Provide the [X, Y] coordinate of the cell's center where the given text is located.  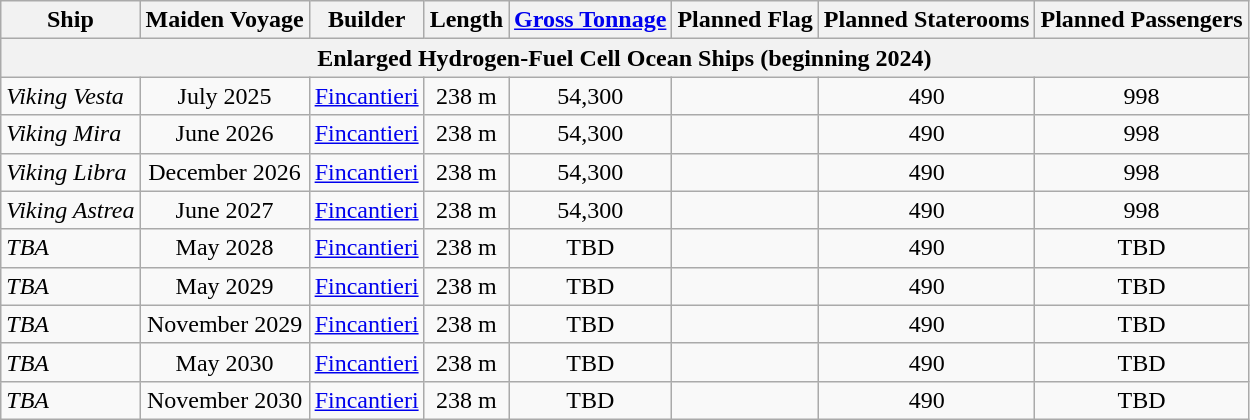
Viking Mira [70, 134]
May 2030 [224, 362]
Planned Flag [745, 20]
Viking Astrea [70, 210]
June 2027 [224, 210]
Viking Vesta [70, 96]
July 2025 [224, 96]
Planned Passengers [1142, 20]
December 2026 [224, 172]
Gross Tonnage [590, 20]
November 2029 [224, 324]
Enlarged Hydrogen-Fuel Cell Ocean Ships (beginning 2024) [624, 58]
Builder [366, 20]
Viking Libra [70, 172]
Maiden Voyage [224, 20]
June 2026 [224, 134]
Ship [70, 20]
May 2028 [224, 248]
November 2030 [224, 400]
Planned Staterooms [926, 20]
Length [466, 20]
May 2029 [224, 286]
